Find where the given text appears and provide that cell's center as (x, y) coordinate. 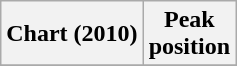
Chart (2010) (72, 34)
Peakposition (189, 34)
